From the cell containing the given text, extract its center point as (X, Y) coordinate. 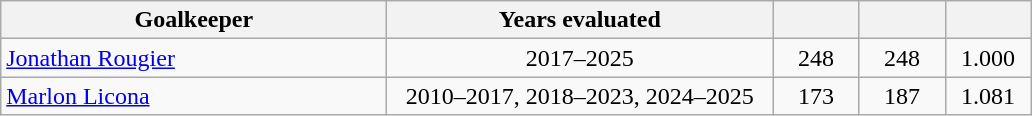
187 (902, 96)
Goalkeeper (194, 20)
1.081 (988, 96)
Marlon Licona (194, 96)
173 (816, 96)
Years evaluated (580, 20)
1.000 (988, 58)
Jonathan Rougier (194, 58)
2017–2025 (580, 58)
2010–2017, 2018–2023, 2024–2025 (580, 96)
